Search for the cell housing the specified text and yield its (x, y) center coordinate. 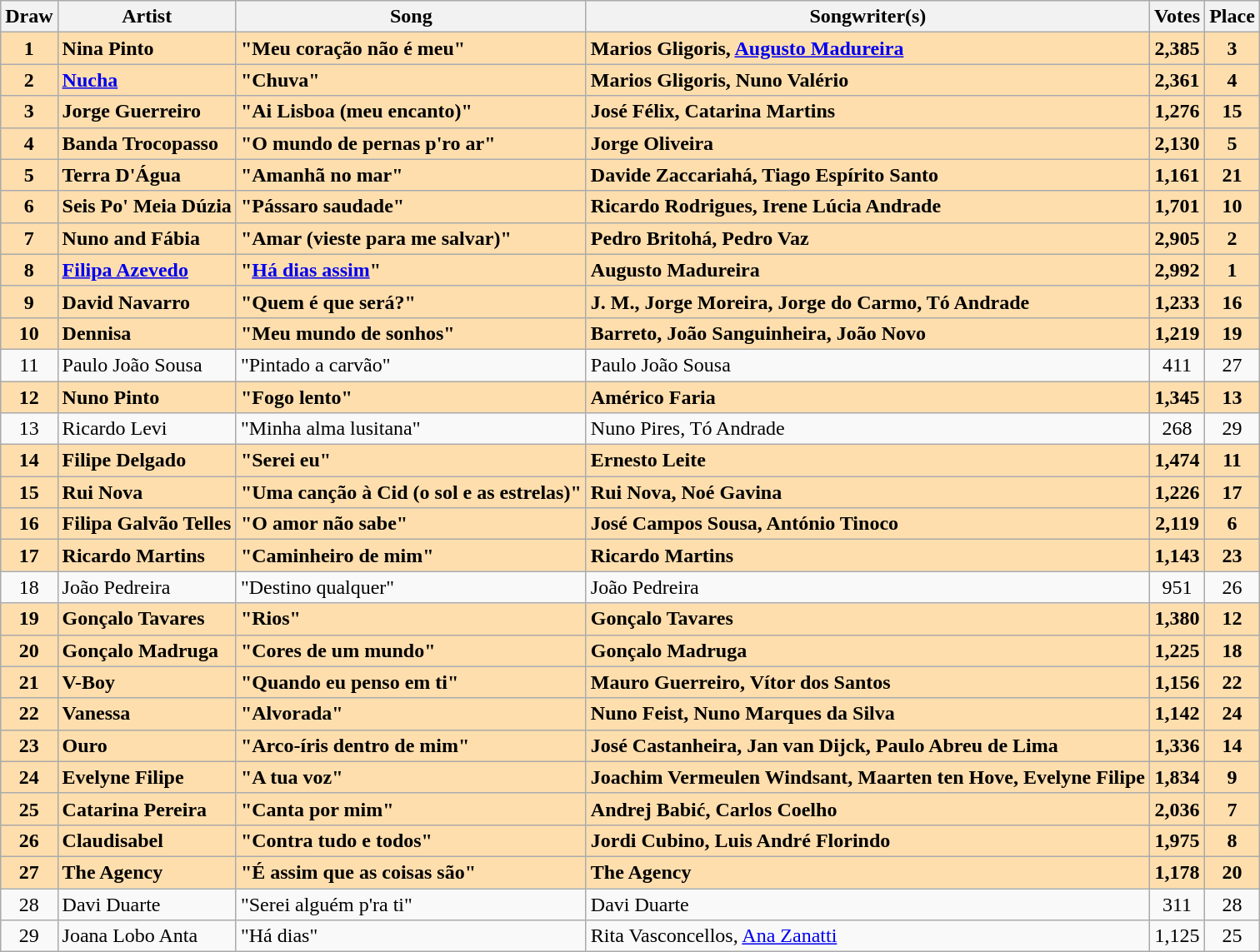
Nuno and Fábia (147, 238)
"Quem é que será?" (411, 302)
"Serei alguém p'ra ti" (411, 904)
2,905 (1177, 238)
Nuno Pinto (147, 397)
"Chuva" (411, 80)
1,178 (1177, 872)
Nuno Feist, Nuno Marques da Silva (867, 714)
"A tua voz" (411, 777)
1,142 (1177, 714)
Davide Zaccariahá, Tiago Espírito Santo (867, 175)
"Cores de um mundo" (411, 650)
"Caminheiro de mim" (411, 556)
Filipa Galvão Telles (147, 524)
"Destino qualquer" (411, 587)
Nina Pinto (147, 48)
"Quando eu penso em ti" (411, 682)
Jorge Oliveira (867, 143)
1,233 (1177, 302)
"Serei eu" (411, 461)
"Pássaro saudade" (411, 207)
"Amar (vieste para me salvar)" (411, 238)
2,361 (1177, 80)
Song (411, 17)
1,345 (1177, 397)
"Meu mundo de sonhos" (411, 333)
Pedro Britohá, Pedro Vaz (867, 238)
V-Boy (147, 682)
1,701 (1177, 207)
2,385 (1177, 48)
2,992 (1177, 270)
Catarina Pereira (147, 809)
José Campos Sousa, António Tinoco (867, 524)
"O mundo de pernas p'ro ar" (411, 143)
268 (1177, 429)
"Canta por mim" (411, 809)
Rita Vasconcellos, Ana Zanatti (867, 936)
David Navarro (147, 302)
Jorge Guerreiro (147, 112)
1,125 (1177, 936)
Dennisa (147, 333)
Américo Faria (867, 397)
"Rios" (411, 619)
1,143 (1177, 556)
Vanessa (147, 714)
2,036 (1177, 809)
Songwriter(s) (867, 17)
411 (1177, 365)
"Contra tudo e todos" (411, 840)
Draw (29, 17)
Augusto Madureira (867, 270)
Ricardo Rodrigues, Irene Lúcia Andrade (867, 207)
1,975 (1177, 840)
1,834 (1177, 777)
"É assim que as coisas são" (411, 872)
1,225 (1177, 650)
"Ai Lisboa (meu encanto)" (411, 112)
Place (1232, 17)
1,276 (1177, 112)
Jordi Cubino, Luis André Florindo (867, 840)
1,336 (1177, 745)
"Há dias" (411, 936)
Nuno Pires, Tó Andrade (867, 429)
Ricardo Levi (147, 429)
Ernesto Leite (867, 461)
Mauro Guerreiro, Vítor dos Santos (867, 682)
311 (1177, 904)
Filipe Delgado (147, 461)
José Félix, Catarina Martins (867, 112)
"Amanhã no mar" (411, 175)
"Arco-íris dentro de mim" (411, 745)
Andrej Babić, Carlos Coelho (867, 809)
Joana Lobo Anta (147, 936)
1,161 (1177, 175)
"Meu coração não é meu" (411, 48)
1,474 (1177, 461)
"Uma canção à Cid (o sol e as estrelas)" (411, 492)
Evelyne Filipe (147, 777)
Filipa Azevedo (147, 270)
Claudisabel (147, 840)
Banda Trocopasso (147, 143)
2,130 (1177, 143)
Artist (147, 17)
Ouro (147, 745)
"Alvorada" (411, 714)
2,119 (1177, 524)
"O amor não sabe" (411, 524)
"Há dias assim" (411, 270)
Marios Gligoris, Augusto Madureira (867, 48)
1,226 (1177, 492)
Terra D'Água (147, 175)
J. M., Jorge Moreira, Jorge do Carmo, Tó Andrade (867, 302)
1,219 (1177, 333)
Rui Nova, Noé Gavina (867, 492)
Votes (1177, 17)
"Minha alma lusitana" (411, 429)
José Castanheira, Jan van Dijck, Paulo Abreu de Lima (867, 745)
Joachim Vermeulen Windsant, Maarten ten Hove, Evelyne Filipe (867, 777)
Nucha (147, 80)
"Pintado a carvão" (411, 365)
Barreto, João Sanguinheira, João Novo (867, 333)
Marios Gligoris, Nuno Valério (867, 80)
1,156 (1177, 682)
951 (1177, 587)
Rui Nova (147, 492)
"Fogo lento" (411, 397)
Seis Po' Meia Dúzia (147, 207)
1,380 (1177, 619)
